Find where the given text appears and provide that cell's center as [X, Y] coordinate. 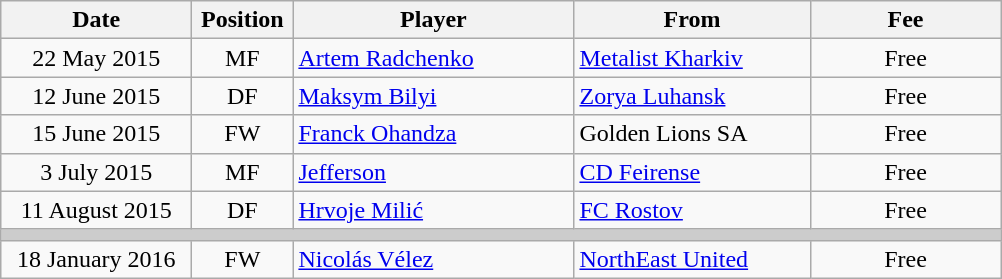
Franck Ohandza [434, 134]
Zorya Luhansk [692, 96]
18 January 2016 [96, 259]
NorthEast United [692, 259]
Jefferson [434, 172]
FC Rostov [692, 210]
11 August 2015 [96, 210]
Date [96, 20]
Metalist Kharkiv [692, 58]
From [692, 20]
15 June 2015 [96, 134]
Position [242, 20]
Golden Lions SA [692, 134]
Hrvoje Milić [434, 210]
Maksym Bilyi [434, 96]
CD Feirense [692, 172]
Player [434, 20]
Nicolás Vélez [434, 259]
3 July 2015 [96, 172]
Fee [906, 20]
12 June 2015 [96, 96]
Artem Radchenko [434, 58]
22 May 2015 [96, 58]
